Output the (X, Y) coordinate of the center of the cell containing the given text.  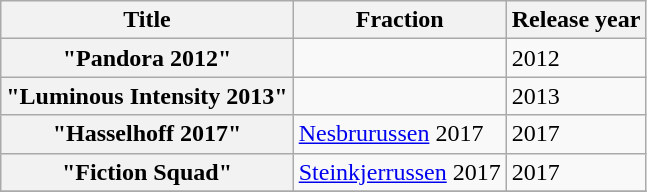
"Hasselhoff 2017" (147, 134)
"Fiction Squad" (147, 172)
Release year (576, 20)
2013 (576, 96)
Steinkjerrussen 2017 (400, 172)
Nesbrurussen 2017 (400, 134)
2012 (576, 58)
"Pandora 2012" (147, 58)
Fraction (400, 20)
Title (147, 20)
"Luminous Intensity 2013" (147, 96)
